Return the (x, y) coordinate for the center point of the cell that contains the specified text.  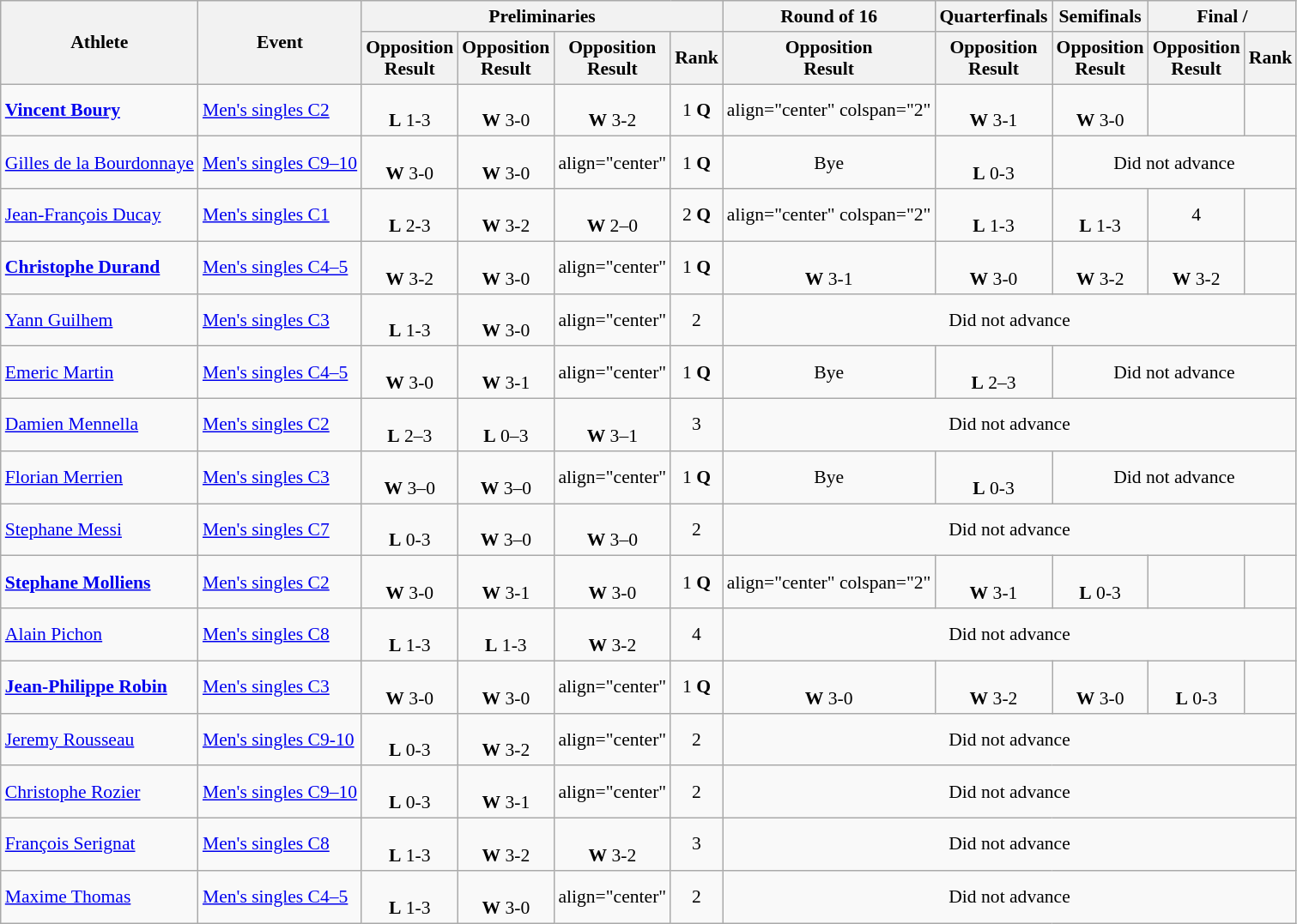
Preliminaries (542, 16)
Stephane Molliens (100, 582)
Emeric Martin (100, 372)
Vincent Boury (100, 110)
Christophe Durand (100, 268)
L 2-3 (409, 214)
Men's singles C9-10 (280, 740)
Athlete (100, 43)
Stephane Messi (100, 530)
Semifinals (1100, 16)
Yann Guilhem (100, 319)
Damien Mennella (100, 426)
Quarterfinals (993, 16)
Round of 16 (829, 16)
Jean-François Ducay (100, 214)
W 3–1 (612, 426)
Gilles de la Bourdonnaye (100, 163)
L 0–3 (506, 426)
Christophe Rozier (100, 793)
Maxime Thomas (100, 897)
Florian Merrien (100, 477)
François Serignat (100, 844)
Alain Pichon (100, 635)
Jean-Philippe Robin (100, 686)
Final / (1222, 16)
Men's singles C1 (280, 214)
W 2–0 (612, 214)
Jeremy Rousseau (100, 740)
Men's singles C7 (280, 530)
Event (280, 43)
2 Q (697, 214)
